Scan for the cell matching the given text and deliver its (x, y) coordinate at center. 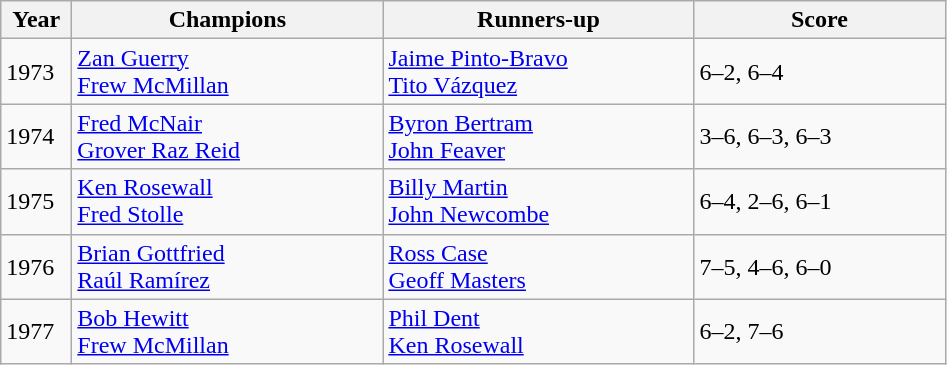
6–4, 2–6, 6–1 (820, 202)
Byron Bertram John Feaver (538, 136)
1976 (36, 266)
Billy Martin John Newcombe (538, 202)
3–6, 6–3, 6–3 (820, 136)
Champions (228, 20)
Score (820, 20)
Year (36, 20)
Bob Hewitt Frew McMillan (228, 332)
1974 (36, 136)
6–2, 7–6 (820, 332)
Zan Guerry Frew McMillan (228, 72)
7–5, 4–6, 6–0 (820, 266)
1973 (36, 72)
1977 (36, 332)
Phil Dent Ken Rosewall (538, 332)
Jaime Pinto-Bravo Tito Vázquez (538, 72)
Ross Case Geoff Masters (538, 266)
Fred McNair Grover Raz Reid (228, 136)
Brian Gottfried Raúl Ramírez (228, 266)
Runners-up (538, 20)
Ken Rosewall Fred Stolle (228, 202)
6–2, 6–4 (820, 72)
1975 (36, 202)
